Find where the given text appears and provide that cell's center as (X, Y) coordinate. 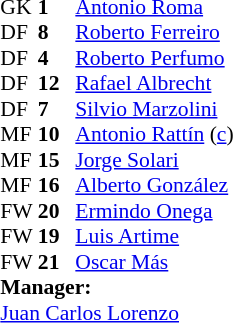
Alberto González (154, 185)
4 (57, 58)
Silvio Marzolini (154, 109)
12 (57, 83)
16 (57, 185)
20 (57, 211)
Luis Artime (154, 237)
Roberto Perfumo (154, 58)
Ermindo Onega (154, 211)
Manager: (116, 287)
Jorge Solari (154, 160)
Roberto Ferreiro (154, 33)
21 (57, 262)
8 (57, 33)
Rafael Albrecht (154, 83)
Antonio Rattín (c) (154, 135)
19 (57, 237)
15 (57, 160)
Oscar Más (154, 262)
10 (57, 135)
7 (57, 109)
